Pinpoint the cell where the given text exists, returning its [X, Y] midpoint coordinate. 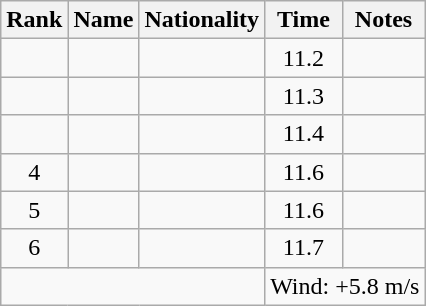
11.2 [304, 58]
6 [34, 248]
Nationality [202, 20]
Notes [384, 20]
4 [34, 172]
11.4 [304, 134]
Time [304, 20]
11.3 [304, 96]
Name [104, 20]
11.7 [304, 248]
Rank [34, 20]
5 [34, 210]
Wind: +5.8 m/s [345, 286]
